Return (x, y) of the center of cell containing provided text 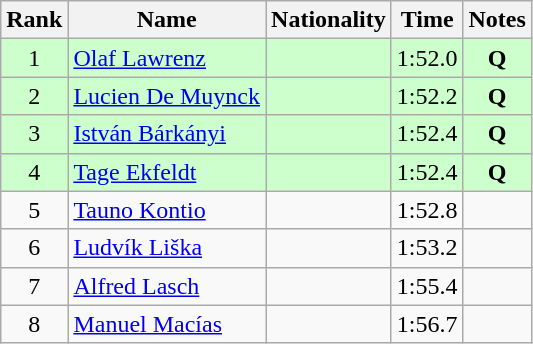
Alfred Lasch (167, 286)
Rank (34, 20)
2 (34, 96)
5 (34, 210)
Manuel Macías (167, 324)
8 (34, 324)
Ludvík Liška (167, 248)
Tauno Kontio (167, 210)
1 (34, 58)
Tage Ekfeldt (167, 172)
4 (34, 172)
Lucien De Muynck (167, 96)
6 (34, 248)
1:52.0 (427, 58)
Nationality (329, 20)
Name (167, 20)
Time (427, 20)
3 (34, 134)
1:52.2 (427, 96)
1:55.4 (427, 286)
1:53.2 (427, 248)
Notes (497, 20)
István Bárkányi (167, 134)
1:52.8 (427, 210)
1:56.7 (427, 324)
7 (34, 286)
Olaf Lawrenz (167, 58)
